Detect which cell encompasses the target text, then output its (X, Y) center coordinate. 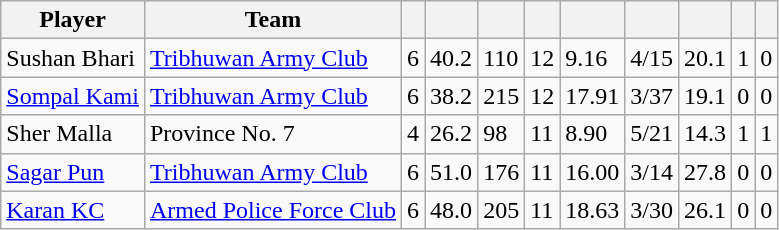
Province No. 7 (272, 134)
Sher Malla (73, 134)
18.63 (592, 210)
5/21 (652, 134)
Team (272, 20)
26.2 (452, 134)
48.0 (452, 210)
38.2 (452, 96)
Armed Police Force Club (272, 210)
Player (73, 20)
20.1 (706, 58)
26.1 (706, 210)
Sompal Kami (73, 96)
8.90 (592, 134)
9.16 (592, 58)
3/30 (652, 210)
51.0 (452, 172)
16.00 (592, 172)
14.3 (706, 134)
215 (502, 96)
3/37 (652, 96)
19.1 (706, 96)
4/15 (652, 58)
Karan KC (73, 210)
110 (502, 58)
27.8 (706, 172)
40.2 (452, 58)
3/14 (652, 172)
Sagar Pun (73, 172)
176 (502, 172)
4 (412, 134)
205 (502, 210)
17.91 (592, 96)
Sushan Bhari (73, 58)
98 (502, 134)
